Return the [x, y] coordinate for the center point of the cell that contains the specified text.  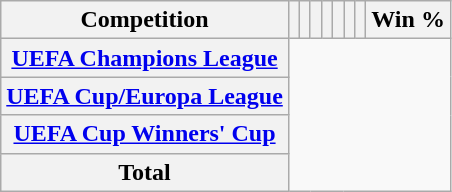
UEFA Cup Winners' Cup [145, 134]
Competition [145, 20]
UEFA Champions League [145, 58]
Total [145, 172]
Win % [408, 20]
UEFA Cup/Europa League [145, 96]
